Pinpoint the cell where the given text exists, returning its (X, Y) midpoint coordinate. 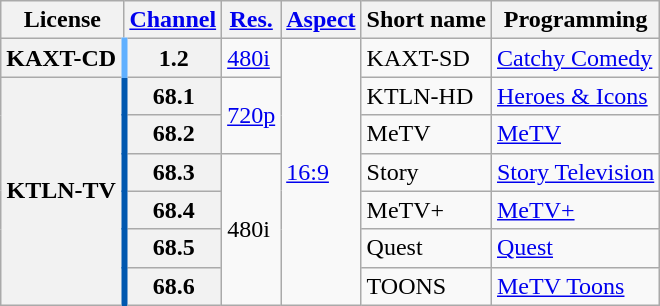
KTLN-HD (426, 96)
1.2 (173, 58)
Short name (426, 20)
KAXT-CD (62, 58)
68.3 (173, 172)
Res. (252, 20)
720p (252, 115)
MeTV Toons (575, 286)
Catchy Comedy (575, 58)
Story Television (575, 172)
Story (426, 172)
16:9 (321, 172)
License (62, 20)
68.5 (173, 248)
KTLN-TV (62, 191)
Heroes & Icons (575, 96)
Aspect (321, 20)
68.4 (173, 210)
Programming (575, 20)
Channel (173, 20)
68.6 (173, 286)
KAXT-SD (426, 58)
68.1 (173, 96)
TOONS (426, 286)
68.2 (173, 134)
